Capture the cell that displays the provided text and extract its [X, Y] central coordinate. 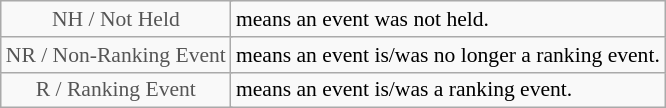
NH / Not Held [116, 19]
means an event is/was no longer a ranking event. [448, 55]
NR / Non-Ranking Event [116, 55]
means an event was not held. [448, 19]
means an event is/was a ranking event. [448, 90]
R / Ranking Event [116, 90]
